Search for the cell housing the specified text and yield its [x, y] center coordinate. 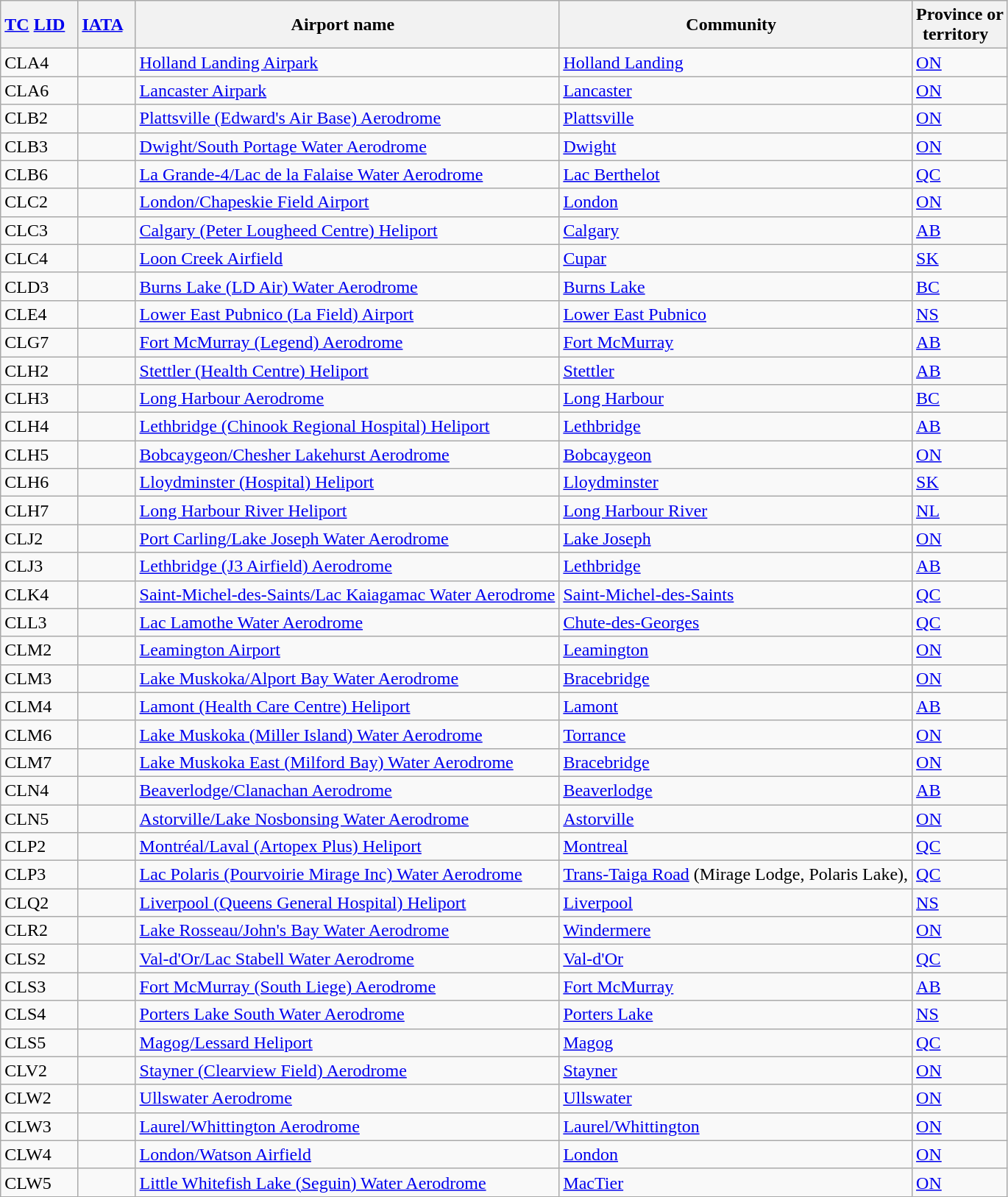
Liverpool [736, 903]
Chute-des-Georges [736, 622]
Stayner [736, 1070]
Lake Muskoka East (Milford Bay) Water Aerodrome [347, 762]
Leamington [736, 650]
Lake Muskoka/Alport Bay Water Aerodrome [347, 678]
Dwight/South Portage Water Aerodrome [347, 146]
Torrance [736, 734]
Beaverlodge/Clanachan Aerodrome [347, 790]
CLH7 [40, 511]
CLM3 [40, 678]
CLK4 [40, 594]
Lamont (Health Care Centre) Heliport [347, 706]
CLM2 [40, 650]
CLC4 [40, 258]
Montréal/Laval (Artopex Plus) Heliport [347, 847]
Lac Lamothe Water Aerodrome [347, 622]
CLC3 [40, 230]
CLL3 [40, 622]
Dwight [736, 146]
Laurel/Whittington [736, 1126]
CLH4 [40, 427]
CLP3 [40, 875]
Lake Rosseau/John's Bay Water Aerodrome [347, 931]
Lethbridge (Chinook Regional Hospital) Heliport [347, 427]
Astorville/Lake Nosbonsing Water Aerodrome [347, 819]
Fort McMurray (South Liege) Aerodrome [347, 987]
Montreal [736, 847]
CLA4 [40, 63]
Ullswater Aerodrome [347, 1098]
Lamont [736, 706]
Lloydminster (Hospital) Heliport [347, 483]
MacTier [736, 1182]
CLS4 [40, 1015]
IATA [107, 25]
Lloydminster [736, 483]
Val-d'Or [736, 959]
Little Whitefish Lake (Seguin) Water Aerodrome [347, 1182]
CLM4 [40, 706]
CLW4 [40, 1154]
CLB3 [40, 146]
CLA6 [40, 90]
Bobcaygeon/Chesher Lakehurst Aerodrome [347, 455]
CLH6 [40, 483]
CLP2 [40, 847]
CLH2 [40, 370]
CLS3 [40, 987]
CLV2 [40, 1070]
CLN5 [40, 819]
CLR2 [40, 931]
Astorville [736, 819]
CLH3 [40, 399]
Plattsville [736, 118]
Lancaster Airpark [347, 90]
CLD3 [40, 286]
CLQ2 [40, 903]
Stettler (Health Centre) Heliport [347, 370]
Stayner (Clearview Field) Aerodrome [347, 1070]
Porters Lake [736, 1015]
CLW3 [40, 1126]
Saint-Michel-des-Saints [736, 594]
Cupar [736, 258]
London/Chapeskie Field Airport [347, 202]
Long Harbour Aerodrome [347, 399]
Trans-Taiga Road (Mirage Lodge, Polaris Lake), [736, 875]
CLJ2 [40, 539]
Val-d'Or/Lac Stabell Water Aerodrome [347, 959]
Bobcaygeon [736, 455]
London/Watson Airfield [347, 1154]
CLS2 [40, 959]
Lancaster [736, 90]
Loon Creek Airfield [347, 258]
NL [960, 511]
CLW2 [40, 1098]
Airport name [347, 25]
Porters Lake South Water Aerodrome [347, 1015]
CLW5 [40, 1182]
Beaverlodge [736, 790]
Holland Landing [736, 63]
Long Harbour [736, 399]
Fort McMurray (Legend) Aerodrome [347, 342]
Lake Muskoka (Miller Island) Water Aerodrome [347, 734]
Calgary (Peter Lougheed Centre) Heliport [347, 230]
CLH5 [40, 455]
CLM7 [40, 762]
La Grande-4/Lac de la Falaise Water Aerodrome [347, 174]
Saint-Michel-des-Saints/Lac Kaiagamac Water Aerodrome [347, 594]
Burns Lake (LD Air) Water Aerodrome [347, 286]
Plattsville (Edward's Air Base) Aerodrome [347, 118]
CLN4 [40, 790]
Windermere [736, 931]
Lower East Pubnico [736, 314]
Magog [736, 1043]
CLJ3 [40, 566]
Lac Polaris (Pourvoirie Mirage Inc) Water Aerodrome [347, 875]
CLM6 [40, 734]
TC LID [40, 25]
CLS5 [40, 1043]
Magog/Lessard Heliport [347, 1043]
Lethbridge (J3 Airfield) Aerodrome [347, 566]
CLG7 [40, 342]
Lac Berthelot [736, 174]
Province orterritory [960, 25]
Calgary [736, 230]
Stettler [736, 370]
CLB6 [40, 174]
Liverpool (Queens General Hospital) Heliport [347, 903]
CLE4 [40, 314]
CLC2 [40, 202]
Leamington Airport [347, 650]
Port Carling/Lake Joseph Water Aerodrome [347, 539]
Lower East Pubnico (La Field) Airport [347, 314]
Burns Lake [736, 286]
Holland Landing Airpark [347, 63]
Laurel/Whittington Aerodrome [347, 1126]
Ullswater [736, 1098]
Long Harbour River [736, 511]
CLB2 [40, 118]
Community [736, 25]
Long Harbour River Heliport [347, 511]
Lake Joseph [736, 539]
